Provide the [x, y] coordinate of the cell's center where the given text is located.  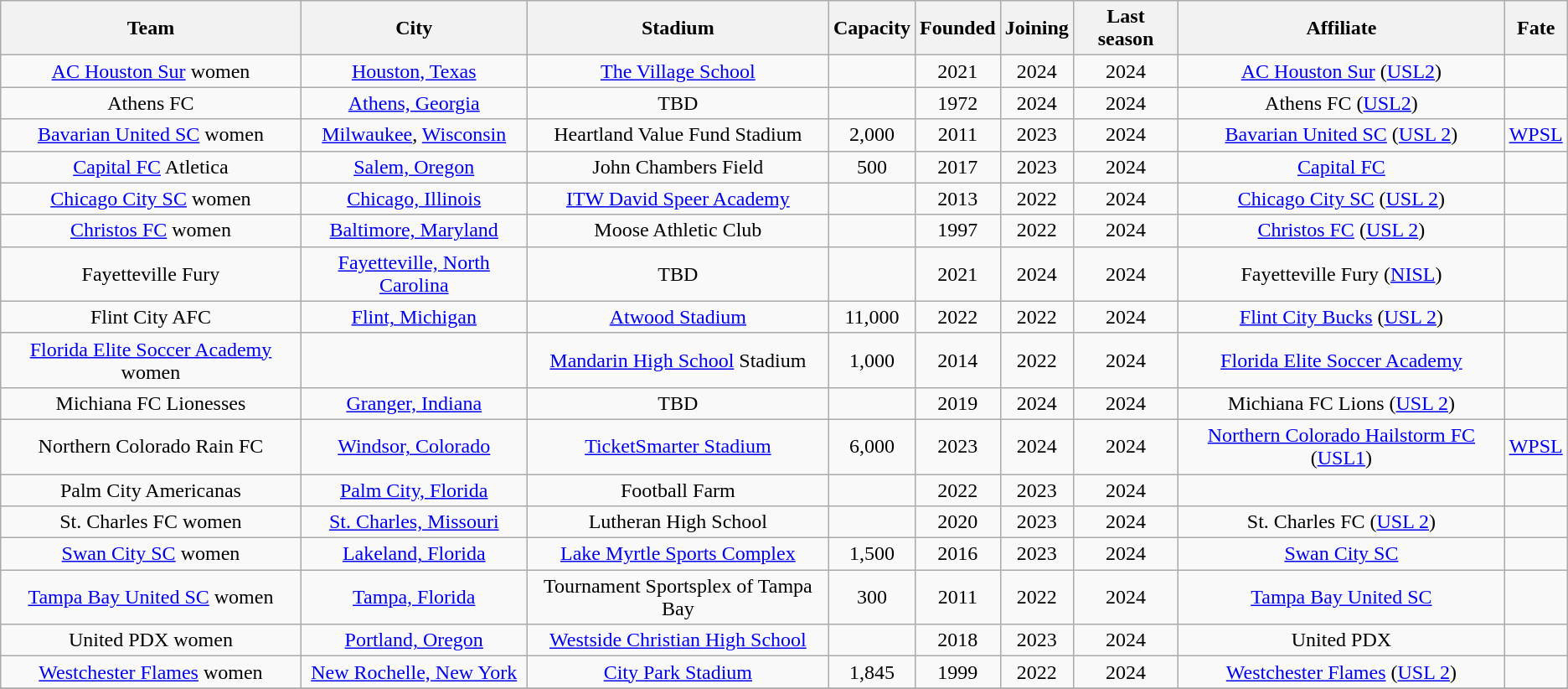
11,000 [871, 317]
Lake Myrtle Sports Complex [678, 554]
Swan City SC women [151, 554]
Affiliate [1342, 28]
Flint City Bucks (USL 2) [1342, 317]
Flint, Michigan [414, 317]
Chicago City SC (USL 2) [1342, 199]
Fayetteville Fury [151, 273]
Milwaukee, Wisconsin [414, 135]
Palm City Americanas [151, 490]
1972 [957, 103]
2,000 [871, 135]
Westside Christian High School [678, 640]
2014 [957, 360]
Christos FC women [151, 231]
Stadium [678, 28]
Athens FC (USL2) [1342, 103]
Florida Elite Soccer Academy [1342, 360]
Granger, Indiana [414, 403]
AC Houston Sur women [151, 71]
500 [871, 167]
Tournament Sportsplex of Tampa Bay [678, 597]
United PDX [1342, 640]
Last season [1126, 28]
Athens, Georgia [414, 103]
AC Houston Sur (USL2) [1342, 71]
Founded [957, 28]
St. Charles FC women [151, 522]
2013 [957, 199]
St. Charles, Missouri [414, 522]
Northern Colorado Hailstorm FC (USL1) [1342, 446]
1999 [957, 672]
2018 [957, 640]
New Rochelle, New York [414, 672]
Capital FC Atletica [151, 167]
Chicago, Illinois [414, 199]
Lakeland, Florida [414, 554]
Tampa Bay United SC [1342, 597]
2017 [957, 167]
Fayetteville, North Carolina [414, 273]
Moose Athletic Club [678, 231]
Tampa, Florida [414, 597]
Atwood Stadium [678, 317]
Tampa Bay United SC women [151, 597]
TicketSmarter Stadium [678, 446]
Michiana FC Lionesses [151, 403]
1,500 [871, 554]
Team [151, 28]
Capacity [871, 28]
Joining [1037, 28]
Windsor, Colorado [414, 446]
Florida Elite Soccer Academy women [151, 360]
Houston, Texas [414, 71]
Lutheran High School [678, 522]
John Chambers Field [678, 167]
City Park Stadium [678, 672]
Northern Colorado Rain FC [151, 446]
6,000 [871, 446]
1997 [957, 231]
Michiana FC Lions (USL 2) [1342, 403]
City [414, 28]
1,000 [871, 360]
Westchester Flames women [151, 672]
Bavarian United SC women [151, 135]
2019 [957, 403]
1,845 [871, 672]
Heartland Value Fund Stadium [678, 135]
Baltimore, Maryland [414, 231]
Flint City AFC [151, 317]
Athens FC [151, 103]
St. Charles FC (USL 2) [1342, 522]
300 [871, 597]
2020 [957, 522]
Bavarian United SC (USL 2) [1342, 135]
ITW David Speer Academy [678, 199]
Capital FC [1342, 167]
Mandarin High School Stadium [678, 360]
2016 [957, 554]
Swan City SC [1342, 554]
Fayetteville Fury (NISL) [1342, 273]
United PDX women [151, 640]
Football Farm [678, 490]
The Village School [678, 71]
Chicago City SC women [151, 199]
Christos FC (USL 2) [1342, 231]
Fate [1536, 28]
Salem, Oregon [414, 167]
Portland, Oregon [414, 640]
Palm City, Florida [414, 490]
Westchester Flames (USL 2) [1342, 672]
